Identify which cell holds the provided text, then report its (x, y) central coordinate. 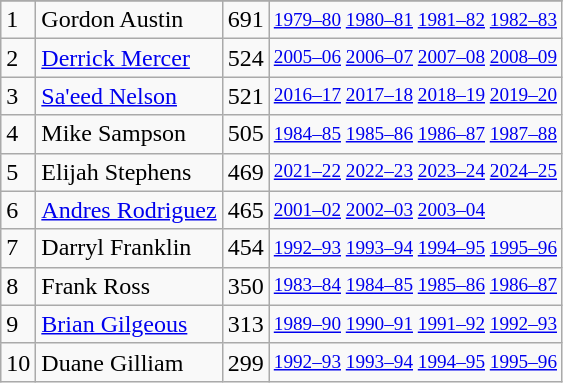
Gordon Austin (129, 20)
Sa'eed Nelson (129, 96)
1 (18, 20)
9 (18, 324)
313 (246, 324)
5 (18, 172)
2016–17 2017–18 2018–19 2019–20 (415, 96)
465 (246, 210)
1979–80 1980–81 1981–82 1982–83 (415, 20)
2021–22 2022–23 2023–24 2024–25 (415, 172)
Frank Ross (129, 286)
3 (18, 96)
691 (246, 20)
2005–06 2006–07 2007–08 2008–09 (415, 58)
505 (246, 134)
1983–84 1984–85 1985–86 1986–87 (415, 286)
Brian Gilgeous (129, 324)
4 (18, 134)
469 (246, 172)
521 (246, 96)
Derrick Mercer (129, 58)
7 (18, 248)
Mike Sampson (129, 134)
Elijah Stephens (129, 172)
10 (18, 362)
Duane Gilliam (129, 362)
1989–90 1990–91 1991–92 1992–93 (415, 324)
Darryl Franklin (129, 248)
8 (18, 286)
350 (246, 286)
1984–85 1985–86 1986–87 1987–88 (415, 134)
6 (18, 210)
524 (246, 58)
2001–02 2002–03 2003–04 (415, 210)
2 (18, 58)
454 (246, 248)
299 (246, 362)
Andres Rodriguez (129, 210)
